Locate the cell with the specified text and output its [X, Y] center coordinate. 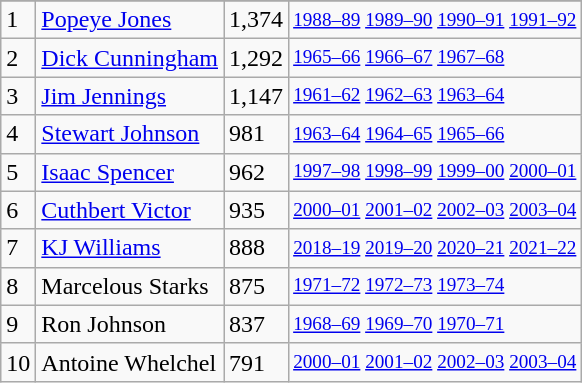
1997–98 1998–99 1999–00 2000–01 [435, 172]
Jim Jennings [130, 96]
Antoine Whelchel [130, 362]
1961–62 1962–63 1963–64 [435, 96]
Ron Johnson [130, 324]
1971–72 1972–73 1973–74 [435, 286]
1965–66 1966–67 1967–68 [435, 58]
1963–64 1964–65 1965–66 [435, 134]
875 [256, 286]
935 [256, 210]
2018–19 2019–20 2020–21 2021–22 [435, 248]
1968–69 1969–70 1970–71 [435, 324]
837 [256, 324]
1,147 [256, 96]
791 [256, 362]
2 [18, 58]
5 [18, 172]
3 [18, 96]
8 [18, 286]
981 [256, 134]
6 [18, 210]
KJ Williams [130, 248]
888 [256, 248]
10 [18, 362]
Isaac Spencer [130, 172]
4 [18, 134]
1988–89 1989–90 1990–91 1991–92 [435, 20]
7 [18, 248]
Marcelous Starks [130, 286]
Stewart Johnson [130, 134]
1,374 [256, 20]
Cuthbert Victor [130, 210]
9 [18, 324]
Popeye Jones [130, 20]
1,292 [256, 58]
1 [18, 20]
Dick Cunningham [130, 58]
962 [256, 172]
